From the cell containing the given text, extract its center point as [X, Y] coordinate. 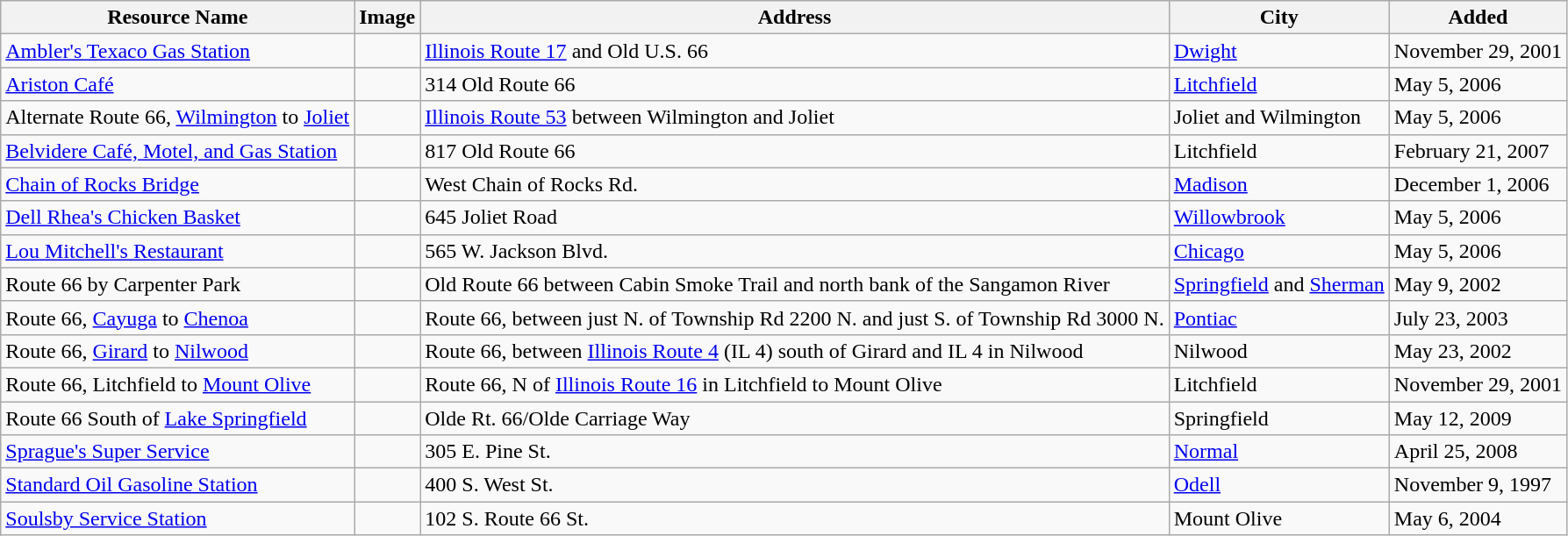
Lou Mitchell's Restaurant [177, 251]
Olde Rt. 66/Olde Carriage Way [795, 418]
Resource Name [177, 18]
Belvidere Café, Motel, and Gas Station [177, 151]
Alternate Route 66, Wilmington to Joliet [177, 118]
Madison [1279, 184]
Normal [1279, 452]
645 Joliet Road [795, 218]
Added [1478, 18]
Illinois Route 53 between Wilmington and Joliet [795, 118]
Dwight [1279, 51]
102 S. Route 66 St. [795, 518]
Old Route 66 between Cabin Smoke Trail and north bank of the Sangamon River [795, 284]
City [1279, 18]
Soulsby Service Station [177, 518]
May 9, 2002 [1478, 284]
Ariston Café [177, 84]
November 9, 1997 [1478, 485]
Springfield [1279, 418]
West Chain of Rocks Rd. [795, 184]
July 23, 2003 [1478, 318]
Route 66, N of Illinois Route 16 in Litchfield to Mount Olive [795, 384]
May 6, 2004 [1478, 518]
Nilwood [1279, 351]
Chain of Rocks Bridge [177, 184]
Route 66 by Carpenter Park [177, 284]
Route 66, Girard to Nilwood [177, 351]
February 21, 2007 [1478, 151]
Joliet and Wilmington [1279, 118]
314 Old Route 66 [795, 84]
Route 66, Cayuga to Chenoa [177, 318]
Route 66, between just N. of Township Rd 2200 N. and just S. of Township Rd 3000 N. [795, 318]
Illinois Route 17 and Old U.S. 66 [795, 51]
Standard Oil Gasoline Station [177, 485]
Route 66 South of Lake Springfield [177, 418]
Ambler's Texaco Gas Station [177, 51]
Dell Rhea's Chicken Basket [177, 218]
817 Old Route 66 [795, 151]
May 23, 2002 [1478, 351]
Route 66, between Illinois Route 4 (IL 4) south of Girard and IL 4 in Nilwood [795, 351]
565 W. Jackson Blvd. [795, 251]
305 E. Pine St. [795, 452]
December 1, 2006 [1478, 184]
May 12, 2009 [1478, 418]
Image [388, 18]
400 S. West St. [795, 485]
Springfield and Sherman [1279, 284]
Route 66, Litchfield to Mount Olive [177, 384]
Willowbrook [1279, 218]
Pontiac [1279, 318]
Address [795, 18]
Odell [1279, 485]
Mount Olive [1279, 518]
Chicago [1279, 251]
April 25, 2008 [1478, 452]
Sprague's Super Service [177, 452]
